Output the [x, y] coordinate of the center of the cell containing the given text.  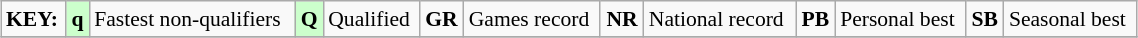
KEY: [34, 19]
PB [816, 19]
GR [442, 19]
SB [985, 19]
Personal best [900, 19]
NR [622, 19]
Games record [532, 19]
q [78, 19]
Qualified [371, 19]
Q [309, 19]
Fastest non-qualifiers [192, 19]
Seasonal best [1070, 19]
National record [720, 19]
